Provide the (X, Y) coordinate of the cell's center where the given text is located.  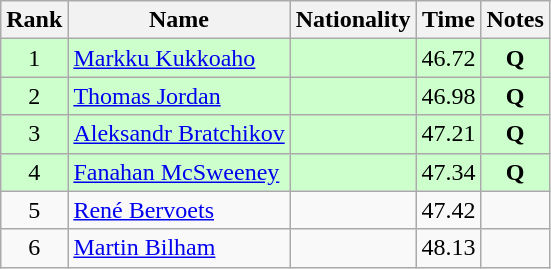
47.21 (448, 134)
Time (448, 20)
Nationality (353, 20)
Fanahan McSweeney (179, 172)
Name (179, 20)
Aleksandr Bratchikov (179, 134)
5 (34, 210)
Rank (34, 20)
Markku Kukkoaho (179, 58)
46.98 (448, 96)
René Bervoets (179, 210)
47.42 (448, 210)
Thomas Jordan (179, 96)
6 (34, 248)
Martin Bilham (179, 248)
46.72 (448, 58)
48.13 (448, 248)
4 (34, 172)
47.34 (448, 172)
2 (34, 96)
3 (34, 134)
Notes (515, 20)
1 (34, 58)
